Locate the cell with the specified text and output its (x, y) center coordinate. 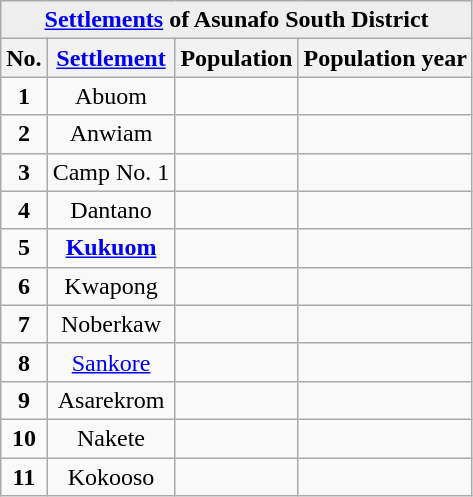
Nakete (111, 438)
6 (24, 286)
Noberkaw (111, 324)
Asarekrom (111, 400)
Anwiam (111, 134)
3 (24, 172)
Kwapong (111, 286)
Dantano (111, 210)
Settlement (111, 58)
2 (24, 134)
Sankore (111, 362)
Settlements of Asunafo South District (237, 20)
Camp No. 1 (111, 172)
1 (24, 96)
7 (24, 324)
9 (24, 400)
Kukuom (111, 248)
Abuom (111, 96)
8 (24, 362)
5 (24, 248)
10 (24, 438)
11 (24, 477)
4 (24, 210)
No. (24, 58)
Population year (385, 58)
Population (236, 58)
Kokooso (111, 477)
